Return [X, Y] of the center of cell containing provided text 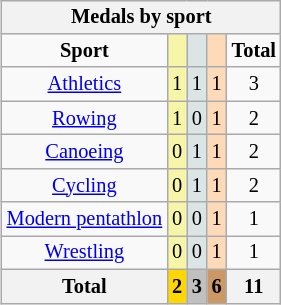
Medals by sport [142, 17]
Canoeing [84, 152]
Athletics [84, 84]
Wrestling [84, 253]
11 [254, 286]
6 [217, 286]
Cycling [84, 185]
Modern pentathlon [84, 219]
Rowing [84, 118]
Sport [84, 51]
